Provide the [X, Y] coordinate of the cell's center where the given text is located.  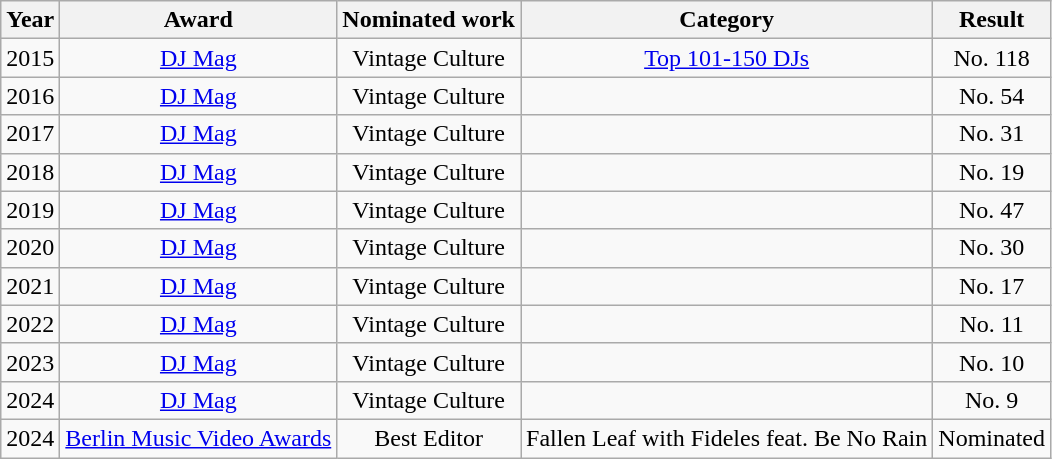
2019 [30, 210]
Award [198, 20]
No. 9 [992, 400]
Top 101-150 DJs [726, 58]
2023 [30, 362]
2020 [30, 248]
Best Editor [429, 438]
Nominated [992, 438]
2016 [30, 96]
2022 [30, 324]
No. 11 [992, 324]
No. 54 [992, 96]
Fallen Leaf with Fideles feat. Be No Rain [726, 438]
2015 [30, 58]
No. 19 [992, 172]
Category [726, 20]
No. 30 [992, 248]
No. 10 [992, 362]
Year [30, 20]
No. 118 [992, 58]
Berlin Music Video Awards [198, 438]
Nominated work [429, 20]
No. 17 [992, 286]
No. 31 [992, 134]
2018 [30, 172]
2017 [30, 134]
No. 47 [992, 210]
2021 [30, 286]
Result [992, 20]
